Scan for the cell matching the given text and deliver its [x, y] coordinate at center. 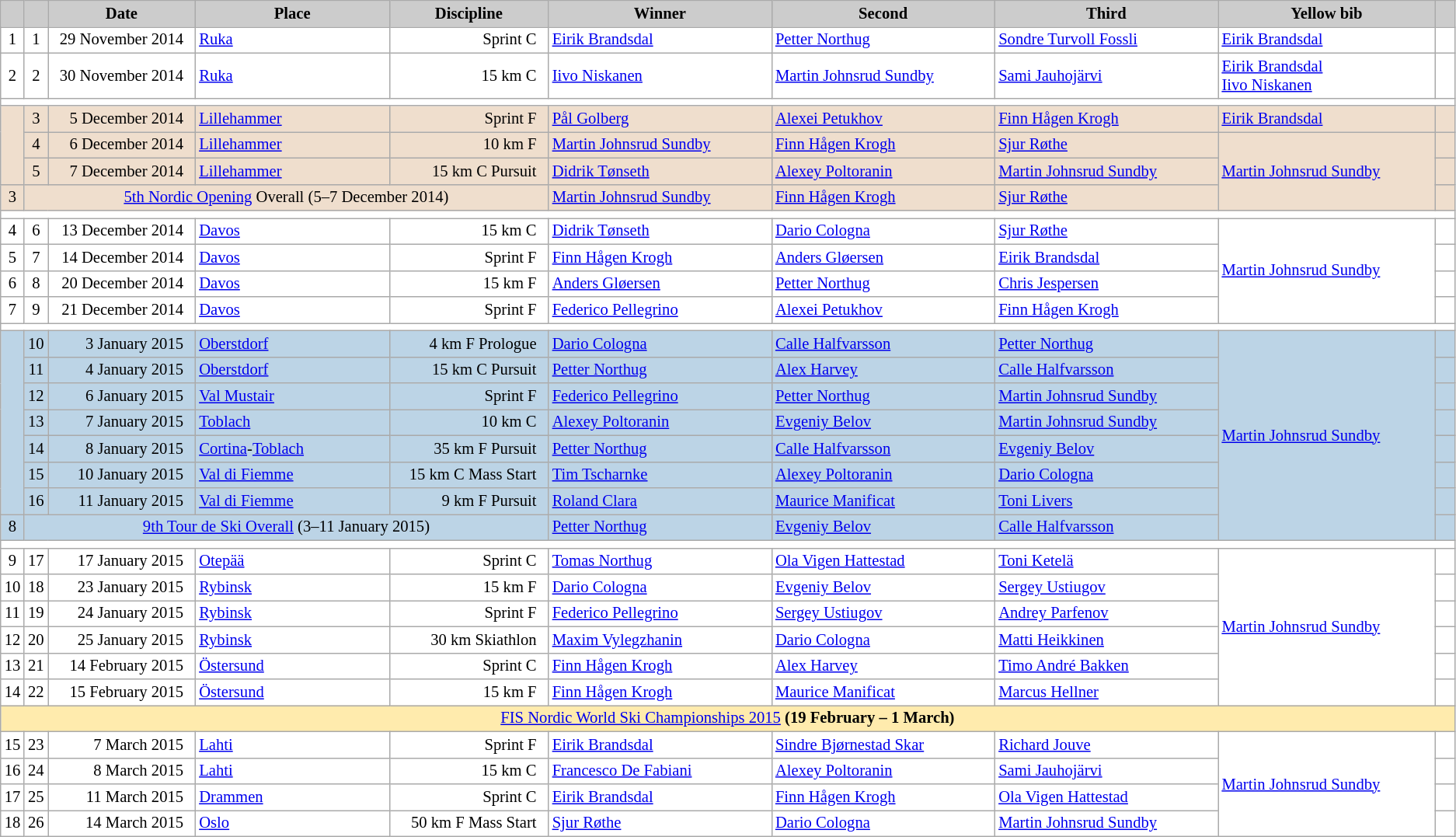
14 March 2015 [122, 823]
Pål Golberg [660, 119]
Matti Heikkinen [1106, 640]
21 [36, 666]
24 [36, 771]
8 March 2015 [122, 771]
15 February 2015 [122, 692]
Francesco De Fabiani [660, 771]
Chris Jespersen [1106, 284]
7 March 2015 [122, 745]
Iivo Niskanen [660, 75]
23 January 2015 [122, 587]
8 January 2015 [122, 448]
17 January 2015 [122, 561]
Place [292, 13]
6 January 2015 [122, 396]
13 December 2014 [122, 231]
15 km C Mass Start [469, 475]
Timo André Bakken [1106, 666]
10 km F [469, 145]
Toni Ketelä [1106, 561]
FIS Nordic World Ski Championships 2015 (19 February – 1 March) [727, 718]
Tomas Northug [660, 561]
Marcus Hellner [1106, 692]
7 January 2015 [122, 422]
Cortina-Toblach [292, 448]
Toblach [292, 422]
4 January 2015 [122, 370]
11 January 2015 [122, 501]
5th Nordic Opening Overall (5–7 December 2014) [286, 197]
Toni Livers [1106, 501]
20 [36, 640]
50 km F Mass Start [469, 823]
4 km F Prologue [469, 344]
Tim Tscharnke [660, 475]
Eirik Brandsdal Iivo Niskanen [1327, 75]
Winner [660, 13]
14 February 2015 [122, 666]
Yellow bib [1327, 13]
19 [36, 613]
25 January 2015 [122, 640]
10 January 2015 [122, 475]
7 December 2014 [122, 171]
26 [36, 823]
9th Tour de Ski Overall (3–11 January 2015) [286, 527]
Richard Jouve [1106, 745]
Second [883, 13]
24 January 2015 [122, 613]
Discipline [469, 13]
11 March 2015 [122, 797]
22 [36, 692]
Sondre Turvoll Fossli [1106, 40]
Sindre Bjørnestad Skar [883, 745]
23 [36, 745]
Andrey Parfenov [1106, 613]
30 km Skiathlon [469, 640]
35 km F Pursuit [469, 448]
6 December 2014 [122, 145]
9 km F Pursuit [469, 501]
Oslo [292, 823]
30 November 2014 [122, 75]
5 December 2014 [122, 119]
3 January 2015 [122, 344]
Otepää [292, 561]
Third [1106, 13]
Date [122, 13]
20 December 2014 [122, 284]
14 December 2014 [122, 257]
Roland Clara [660, 501]
25 [36, 797]
Val Mustair [292, 396]
21 December 2014 [122, 310]
29 November 2014 [122, 40]
Drammen [292, 797]
10 km C [469, 422]
Maxim Vylegzhanin [660, 640]
